From the cell containing the given text, extract its center point as [X, Y] coordinate. 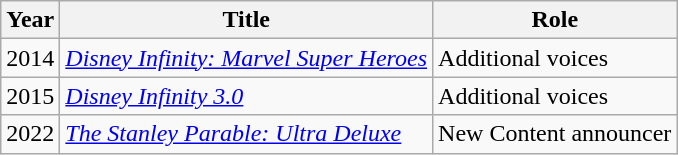
The Stanley Parable: Ultra Deluxe [246, 134]
Role [555, 20]
Year [30, 20]
2015 [30, 96]
Title [246, 20]
Disney Infinity 3.0 [246, 96]
2014 [30, 58]
Disney Infinity: Marvel Super Heroes [246, 58]
2022 [30, 134]
New Content announcer [555, 134]
